Locate the cell with the specified text and output its (x, y) center coordinate. 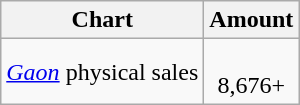
Chart (102, 20)
Amount (252, 20)
8,676+ (252, 72)
Gaon physical sales (102, 72)
